Return the (X, Y) coordinate for the center point of the cell that contains the specified text.  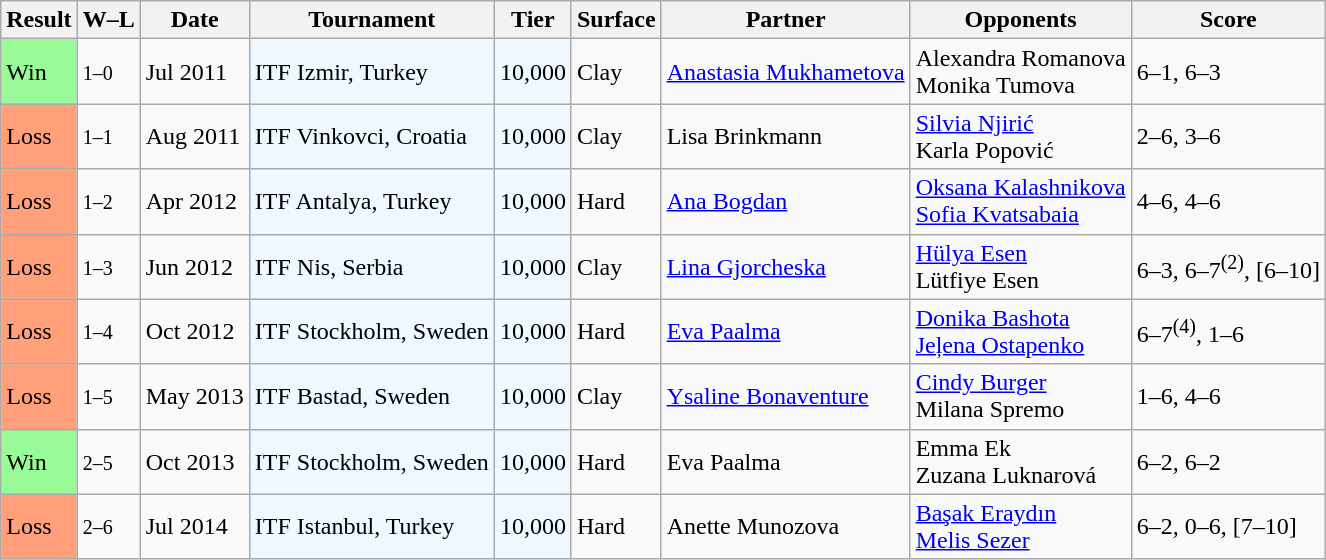
4–6, 4–6 (1228, 202)
May 2013 (194, 396)
6–2, 6–2 (1228, 462)
ITF Izmir, Turkey (372, 72)
Partner (786, 20)
Tier (532, 20)
Başak Eraydın Melis Sezer (1020, 526)
Oksana Kalashnikova Sofia Kvatsabaia (1020, 202)
Tournament (372, 20)
6–7(4), 1–6 (1228, 332)
2–6, 3–6 (1228, 136)
Jun 2012 (194, 266)
Surface (616, 20)
Lina Gjorcheska (786, 266)
ITF Nis, Serbia (372, 266)
1–2 (108, 202)
Donika Bashota Jeļena Ostapenko (1020, 332)
6–1, 6–3 (1228, 72)
1–5 (108, 396)
Ysaline Bonaventure (786, 396)
Emma Ek Zuzana Luknarová (1020, 462)
1–1 (108, 136)
2–6 (108, 526)
Lisa Brinkmann (786, 136)
W–L (108, 20)
ITF Istanbul, Turkey (372, 526)
ITF Antalya, Turkey (372, 202)
Oct 2013 (194, 462)
ITF Vinkovci, Croatia (372, 136)
Jul 2011 (194, 72)
Opponents (1020, 20)
ITF Bastad, Sweden (372, 396)
Result (39, 20)
1–4 (108, 332)
Date (194, 20)
Cindy Burger Milana Spremo (1020, 396)
Jul 2014 (194, 526)
Anette Munozova (786, 526)
Hülya Esen Lütfiye Esen (1020, 266)
Oct 2012 (194, 332)
Apr 2012 (194, 202)
Silvia Njirić Karla Popović (1020, 136)
1–3 (108, 266)
Score (1228, 20)
1–6, 4–6 (1228, 396)
Alexandra Romanova Monika Tumova (1020, 72)
2–5 (108, 462)
Anastasia Mukhametova (786, 72)
Ana Bogdan (786, 202)
6–2, 0–6, [7–10] (1228, 526)
1–0 (108, 72)
6–3, 6–7(2), [6–10] (1228, 266)
Aug 2011 (194, 136)
